Find where the given text appears and provide that cell's center as (x, y) coordinate. 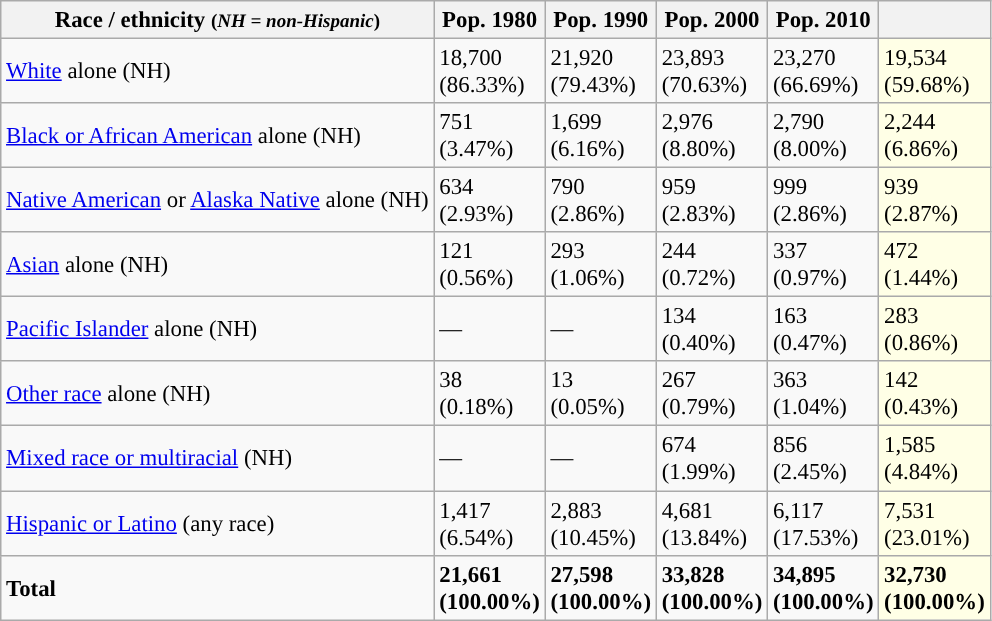
34,895(100.00%) (824, 588)
2,790(8.00%) (824, 136)
121(0.56%) (490, 264)
856(2.45%) (824, 458)
790(2.86%) (600, 200)
23,893(70.63%) (712, 72)
27,598(100.00%) (600, 588)
Pacific Islander alone (NH) (218, 330)
Black or African American alone (NH) (218, 136)
33,828(100.00%) (712, 588)
163(0.47%) (824, 330)
363(1.04%) (824, 394)
Other race alone (NH) (218, 394)
13(0.05%) (600, 394)
2,244(6.86%) (934, 136)
Pop. 2010 (824, 20)
4,681(13.84%) (712, 524)
Pop. 2000 (712, 20)
Total (218, 588)
7,531(23.01%) (934, 524)
939(2.87%) (934, 200)
142(0.43%) (934, 394)
6,117(17.53%) (824, 524)
23,270(66.69%) (824, 72)
674(1.99%) (712, 458)
38(0.18%) (490, 394)
634(2.93%) (490, 200)
751(3.47%) (490, 136)
244(0.72%) (712, 264)
2,976(8.80%) (712, 136)
19,534(59.68%) (934, 72)
Mixed race or multiracial (NH) (218, 458)
134(0.40%) (712, 330)
472(1.44%) (934, 264)
Race / ethnicity (NH = non-Hispanic) (218, 20)
Asian alone (NH) (218, 264)
337(0.97%) (824, 264)
Native American or Alaska Native alone (NH) (218, 200)
White alone (NH) (218, 72)
2,883(10.45%) (600, 524)
959(2.83%) (712, 200)
283(0.86%) (934, 330)
267(0.79%) (712, 394)
1,417(6.54%) (490, 524)
293(1.06%) (600, 264)
Pop. 1990 (600, 20)
999(2.86%) (824, 200)
18,700(86.33%) (490, 72)
1,699(6.16%) (600, 136)
21,920(79.43%) (600, 72)
21,661(100.00%) (490, 588)
1,585(4.84%) (934, 458)
Hispanic or Latino (any race) (218, 524)
Pop. 1980 (490, 20)
32,730(100.00%) (934, 588)
